Detect which cell encompasses the target text, then output its [x, y] center coordinate. 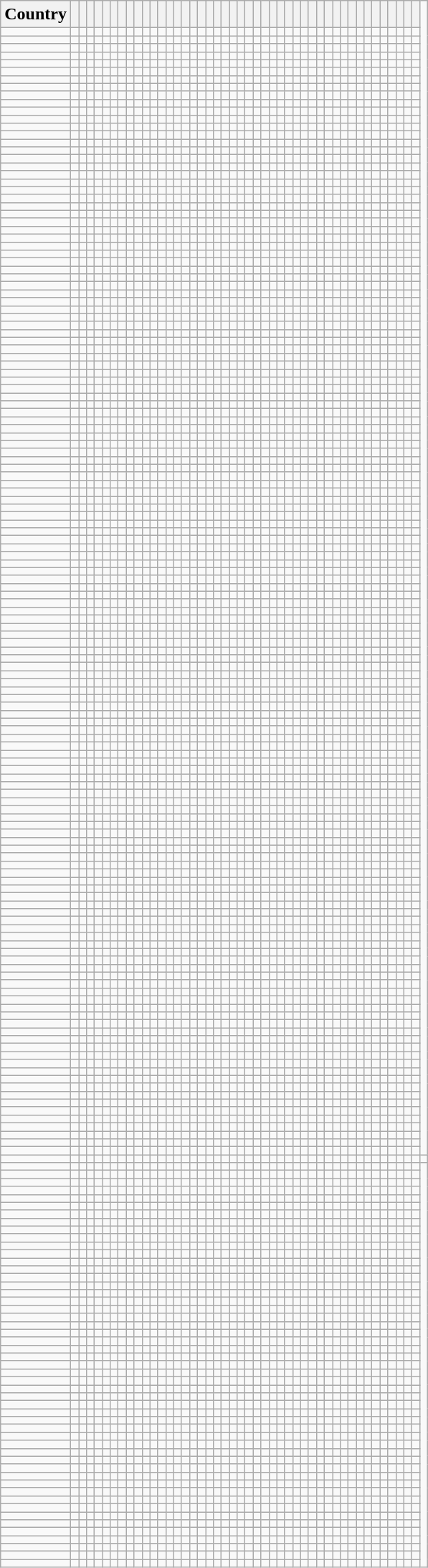
Country [36, 14]
